Search for the cell housing the specified text and yield its (x, y) center coordinate. 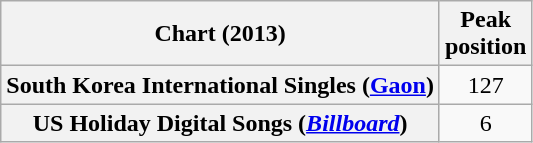
US Holiday Digital Songs (Billboard) (220, 123)
Chart (2013) (220, 34)
Peakposition (485, 34)
6 (485, 123)
127 (485, 85)
South Korea International Singles (Gaon) (220, 85)
